Identify which cell holds the provided text, then report its (X, Y) central coordinate. 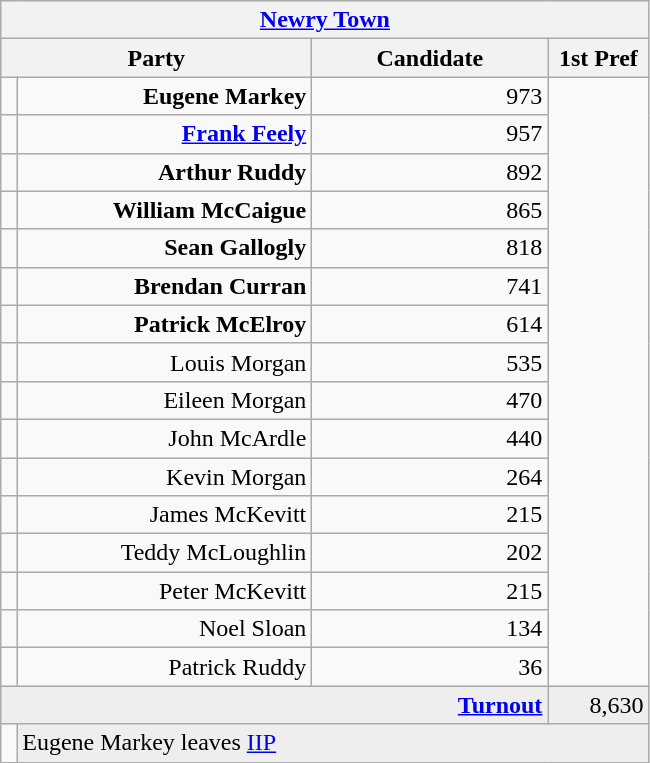
Party (156, 58)
Patrick Ruddy (164, 667)
470 (430, 400)
William McCaigue (164, 210)
Newry Town (325, 20)
Eugene Markey leaves IIP (333, 743)
741 (430, 286)
1st Pref (598, 58)
440 (430, 438)
Brendan Curran (164, 286)
36 (430, 667)
614 (430, 324)
535 (430, 362)
Turnout (274, 705)
Noel Sloan (164, 629)
John McArdle (164, 438)
8,630 (598, 705)
264 (430, 477)
892 (430, 172)
Sean Gallogly (164, 248)
Patrick McElroy (164, 324)
134 (430, 629)
Kevin Morgan (164, 477)
818 (430, 248)
Arthur Ruddy (164, 172)
Peter McKevitt (164, 591)
865 (430, 210)
202 (430, 553)
Teddy McLoughlin (164, 553)
973 (430, 96)
Eugene Markey (164, 96)
Candidate (430, 58)
Eileen Morgan (164, 400)
James McKevitt (164, 515)
957 (430, 134)
Louis Morgan (164, 362)
Frank Feely (164, 134)
